Pinpoint the cell where the given text exists, returning its (X, Y) midpoint coordinate. 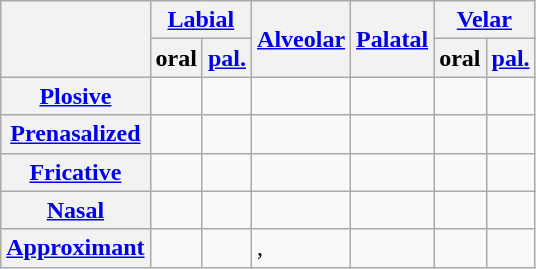
Fricative (76, 172)
Nasal (76, 210)
Velar (484, 20)
Palatal (392, 39)
Labial (200, 20)
Plosive (76, 96)
Alveolar (302, 39)
, (302, 248)
Approximant (76, 248)
Prenasalized (76, 134)
